Provide the [X, Y] coordinate of the cell's center where the given text is located.  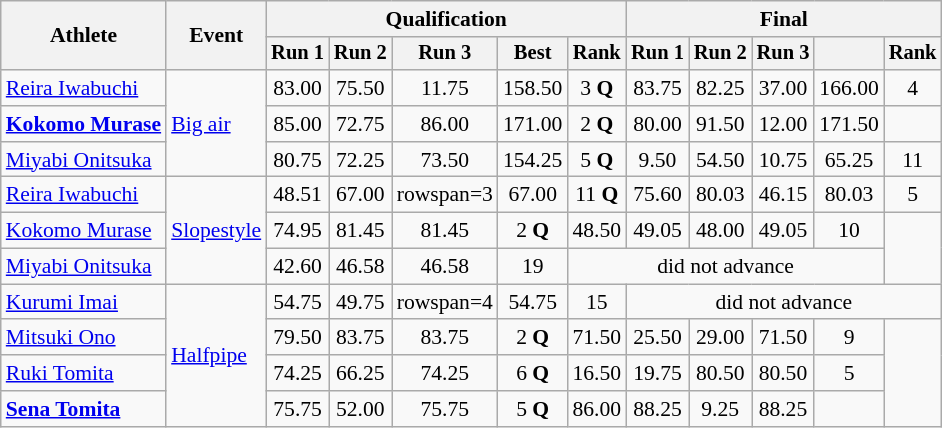
16.50 [596, 373]
rowspan=4 [445, 302]
Qualification [446, 19]
91.50 [720, 124]
80.75 [298, 160]
Best [532, 54]
49.75 [360, 302]
6 Q [532, 373]
11 [913, 160]
158.50 [532, 88]
79.50 [298, 338]
Ruki Tomita [84, 373]
154.25 [532, 160]
9 [848, 338]
19.75 [658, 373]
Final [784, 19]
75.60 [658, 195]
48.00 [720, 231]
Kurumi Imai [84, 302]
72.75 [360, 124]
171.50 [848, 124]
54.50 [720, 160]
10 [848, 231]
166.00 [848, 88]
9.50 [658, 160]
83.00 [298, 88]
85.00 [298, 124]
Sena Tomita [84, 409]
48.50 [596, 231]
10.75 [784, 160]
42.60 [298, 267]
Event [216, 36]
19 [532, 267]
48.51 [298, 195]
11 Q [596, 195]
37.00 [784, 88]
3 Q [596, 88]
72.25 [360, 160]
80.00 [658, 124]
75.50 [360, 88]
11.75 [445, 88]
4 [913, 88]
46.15 [784, 195]
82.25 [720, 88]
66.25 [360, 373]
Halfpipe [216, 355]
65.25 [848, 160]
74.95 [298, 231]
12.00 [784, 124]
73.50 [445, 160]
Slopestyle [216, 230]
Big air [216, 124]
171.00 [532, 124]
9.25 [720, 409]
52.00 [360, 409]
Mitsuki Ono [84, 338]
29.00 [720, 338]
rowspan=3 [445, 195]
25.50 [658, 338]
Athlete [84, 36]
15 [596, 302]
